Determine the [x, y] coordinate at the center of the cell enclosing the given text.  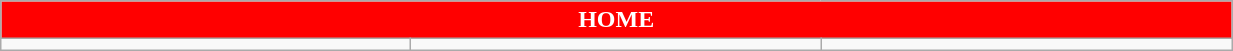
HOME [616, 20]
